Identify which cell holds the provided text, then report its (x, y) central coordinate. 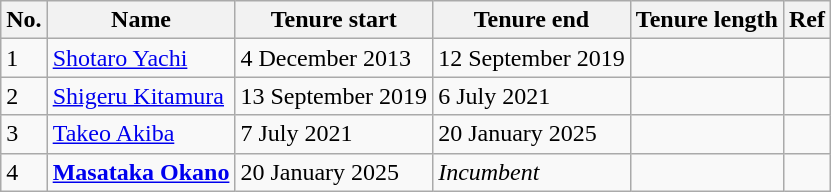
Name (141, 20)
Tenure length (706, 20)
4 December 2013 (334, 58)
1 (24, 58)
Masataka Okano (141, 172)
Takeo Akiba (141, 134)
Tenure end (532, 20)
Shotaro Yachi (141, 58)
Shigeru Kitamura (141, 96)
Ref (806, 20)
No. (24, 20)
Tenure start (334, 20)
4 (24, 172)
6 July 2021 (532, 96)
2 (24, 96)
Incumbent (532, 172)
7 July 2021 (334, 134)
12 September 2019 (532, 58)
13 September 2019 (334, 96)
3 (24, 134)
